Return the (x, y) coordinate for the center point of the cell that contains the specified text.  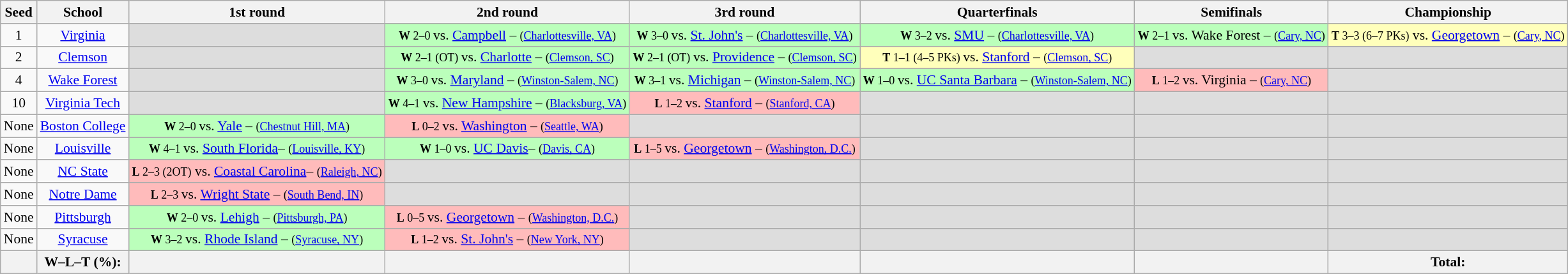
Championship (1448, 12)
Virginia (83, 35)
Total: (1448, 263)
W–L–T (%): (83, 263)
Syracuse (83, 240)
W 3–0 vs. St. John's – (Charlottesville, VA) (744, 35)
L 2–3 vs. Wright State – (South Bend, IN) (257, 194)
W 1–0 vs. UC Davis– (Davis, CA) (507, 149)
Semifinals (1232, 12)
2 (19, 57)
Pittsburgh (83, 217)
L 2–3 (2OT) vs. Coastal Carolina– (Raleigh, NC) (257, 172)
Louisville (83, 149)
L 1–2 vs. St. John's – (New York, NY) (507, 240)
W 2–1 (OT) vs. Providence – (Clemson, SC) (744, 57)
T 1–1 (4–5 PKs) vs. Stanford – (Clemson, SC) (997, 57)
1st round (257, 12)
W 4–1 vs. South Florida– (Louisville, KY) (257, 149)
Notre Dame (83, 194)
W 2–1 (OT) vs. Charlotte – (Clemson, SC) (507, 57)
W 2–0 vs. Yale – (Chestnut Hill, MA) (257, 126)
W 2–0 vs. Campbell – (Charlottesville, VA) (507, 35)
W 3–2 vs. SMU – (Charlottesville, VA) (997, 35)
10 (19, 103)
Virginia Tech (83, 103)
3rd round (744, 12)
Wake Forest (83, 80)
L 1–2 vs. Stanford – (Stanford, CA) (744, 103)
1 (19, 35)
W 3–2 vs. Rhode Island – (Syracuse, NY) (257, 240)
Boston College (83, 126)
W 1–0 vs. UC Santa Barbara – (Winston-Salem, NC) (997, 80)
L 0–5 vs. Georgetown – (Washington, D.C.) (507, 217)
Clemson (83, 57)
4 (19, 80)
W 2–1 vs. Wake Forest – (Cary, NC) (1232, 35)
W 4–1 vs. New Hampshire – (Blacksburg, VA) (507, 103)
L 0–2 vs. Washington – (Seattle, WA) (507, 126)
NC State (83, 172)
Seed (19, 12)
School (83, 12)
T 3–3 (6–7 PKs) vs. Georgetown – (Cary, NC) (1448, 35)
W 3–0 vs. Maryland – (Winston-Salem, NC) (507, 80)
2nd round (507, 12)
L 1–5 vs. Georgetown – (Washington, D.C.) (744, 149)
L 1–2 vs. Virginia – (Cary, NC) (1232, 80)
W 2–0 vs. Lehigh – (Pittsburgh, PA) (257, 217)
Quarterfinals (997, 12)
W 3–1 vs. Michigan – (Winston-Salem, NC) (744, 80)
